Return (X, Y) of the center of cell containing provided text 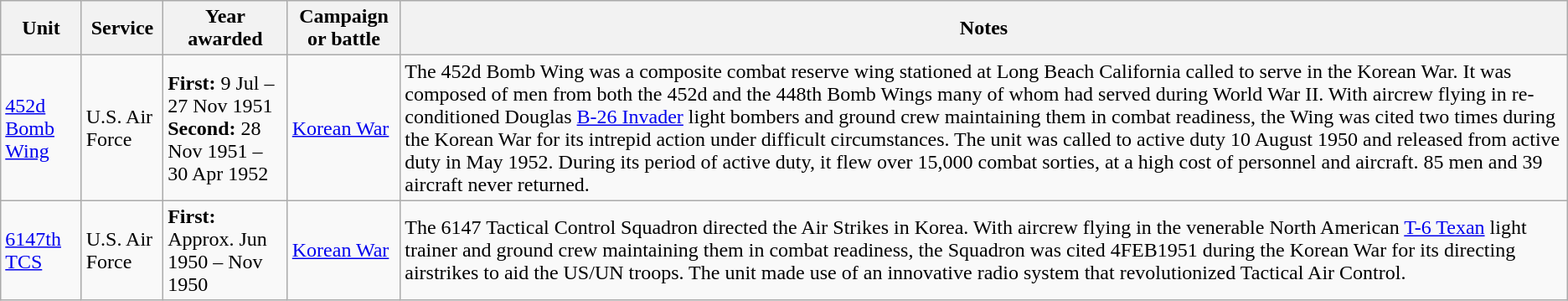
Service (122, 29)
First: 9 Jul – 27 Nov 1951 Second: 28 Nov 1951 – 30 Apr 1952 (226, 127)
6147th TCS (41, 250)
452d Bomb Wing (41, 127)
Year awarded (226, 29)
First: Approx. Jun 1950 – Nov 1950 (226, 250)
Unit (41, 29)
Campaign or battle (343, 29)
Notes (984, 29)
